From the cell containing the given text, extract its center point as (x, y) coordinate. 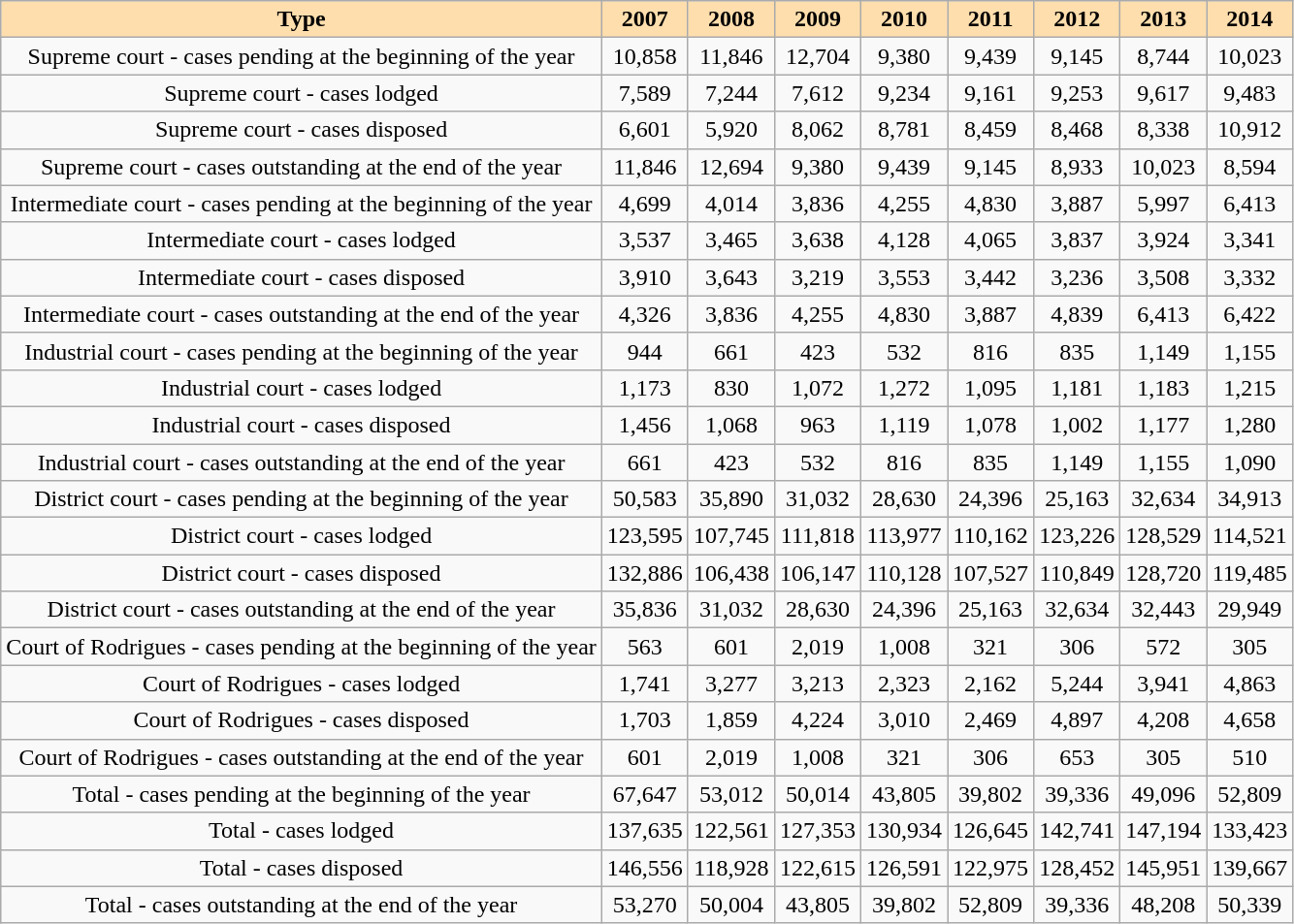
Court of Rodrigues - cases lodged (302, 684)
6,601 (644, 130)
3,537 (644, 240)
Industrial court - cases outstanding at the end of the year (302, 462)
4,224 (817, 720)
District court - cases disposed (302, 573)
Industrial court - cases disposed (302, 425)
5,920 (731, 130)
107,527 (991, 573)
8,781 (904, 130)
137,635 (644, 831)
4,699 (644, 204)
50,004 (731, 905)
Supreme court - cases lodged (302, 93)
2,323 (904, 684)
2012 (1077, 19)
4,208 (1164, 720)
3,924 (1164, 240)
1,119 (904, 425)
53,270 (644, 905)
10,858 (644, 56)
122,561 (731, 831)
Intermediate court - cases pending at the beginning of the year (302, 204)
139,667 (1249, 868)
133,423 (1249, 831)
3,442 (991, 277)
50,583 (644, 499)
3,465 (731, 240)
142,741 (1077, 831)
147,194 (1164, 831)
3,236 (1077, 277)
119,485 (1249, 573)
8,459 (991, 130)
1,181 (1077, 388)
653 (1077, 757)
12,704 (817, 56)
3,277 (731, 684)
4,326 (644, 314)
8,744 (1164, 56)
1,002 (1077, 425)
4,658 (1249, 720)
34,913 (1249, 499)
4,863 (1249, 684)
8,338 (1164, 130)
110,162 (991, 536)
Supreme court - cases disposed (302, 130)
9,483 (1249, 93)
5,244 (1077, 684)
111,818 (817, 536)
3,910 (644, 277)
1,095 (991, 388)
128,529 (1164, 536)
146,556 (644, 868)
Supreme court - cases outstanding at the end of the year (302, 167)
12,694 (731, 167)
35,890 (731, 499)
830 (731, 388)
1,173 (644, 388)
9,617 (1164, 93)
35,836 (644, 610)
106,438 (731, 573)
8,062 (817, 130)
1,183 (1164, 388)
106,147 (817, 573)
510 (1249, 757)
3,508 (1164, 277)
Intermediate court - cases outstanding at the end of the year (302, 314)
4,065 (991, 240)
Industrial court - cases lodged (302, 388)
132,886 (644, 573)
7,612 (817, 93)
2011 (991, 19)
9,234 (904, 93)
1,859 (731, 720)
Intermediate court - cases lodged (302, 240)
Type (302, 19)
3,219 (817, 277)
4,014 (731, 204)
110,849 (1077, 573)
7,244 (731, 93)
29,949 (1249, 610)
3,553 (904, 277)
8,594 (1249, 167)
9,253 (1077, 93)
Court of Rodrigues - cases disposed (302, 720)
2014 (1249, 19)
3,643 (731, 277)
Industrial court - cases pending at the beginning of the year (302, 351)
Total - cases outstanding at the end of the year (302, 905)
32,443 (1164, 610)
8,468 (1077, 130)
67,647 (644, 794)
572 (1164, 647)
1,068 (731, 425)
130,934 (904, 831)
114,521 (1249, 536)
123,595 (644, 536)
50,339 (1249, 905)
50,014 (817, 794)
1,280 (1249, 425)
3,638 (817, 240)
1,272 (904, 388)
Court of Rodrigues - cases outstanding at the end of the year (302, 757)
107,745 (731, 536)
48,208 (1164, 905)
10,912 (1249, 130)
2007 (644, 19)
963 (817, 425)
49,096 (1164, 794)
3,010 (904, 720)
3,332 (1249, 277)
53,012 (731, 794)
2010 (904, 19)
145,951 (1164, 868)
2,469 (991, 720)
113,977 (904, 536)
1,078 (991, 425)
8,933 (1077, 167)
2013 (1164, 19)
3,941 (1164, 684)
6,422 (1249, 314)
126,645 (991, 831)
127,353 (817, 831)
128,452 (1077, 868)
4,128 (904, 240)
3,341 (1249, 240)
1,703 (644, 720)
944 (644, 351)
4,897 (1077, 720)
Supreme court - cases pending at the beginning of the year (302, 56)
1,215 (1249, 388)
9,161 (991, 93)
4,839 (1077, 314)
Total - cases disposed (302, 868)
563 (644, 647)
1,090 (1249, 462)
3,837 (1077, 240)
2009 (817, 19)
110,128 (904, 573)
District court - cases pending at the beginning of the year (302, 499)
123,226 (1077, 536)
1,741 (644, 684)
128,720 (1164, 573)
122,975 (991, 868)
District court - cases outstanding at the end of the year (302, 610)
122,615 (817, 868)
Total - cases pending at the beginning of the year (302, 794)
1,072 (817, 388)
3,213 (817, 684)
2,162 (991, 684)
District court - cases lodged (302, 536)
118,928 (731, 868)
Court of Rodrigues - cases pending at the beginning of the year (302, 647)
Intermediate court - cases disposed (302, 277)
Total - cases lodged (302, 831)
1,177 (1164, 425)
2008 (731, 19)
5,997 (1164, 204)
7,589 (644, 93)
126,591 (904, 868)
1,456 (644, 425)
